Pinpoint the cell where the given text exists, returning its (X, Y) midpoint coordinate. 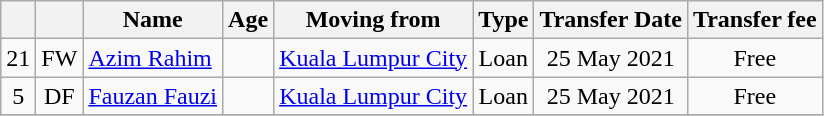
FW (60, 58)
Moving from (374, 20)
Name (153, 20)
Type (504, 20)
Transfer fee (754, 20)
Transfer Date (610, 20)
21 (18, 58)
Age (248, 20)
Fauzan Fauzi (153, 96)
5 (18, 96)
DF (60, 96)
Azim Rahim (153, 58)
